Find where the given text appears and provide that cell's center as [X, Y] coordinate. 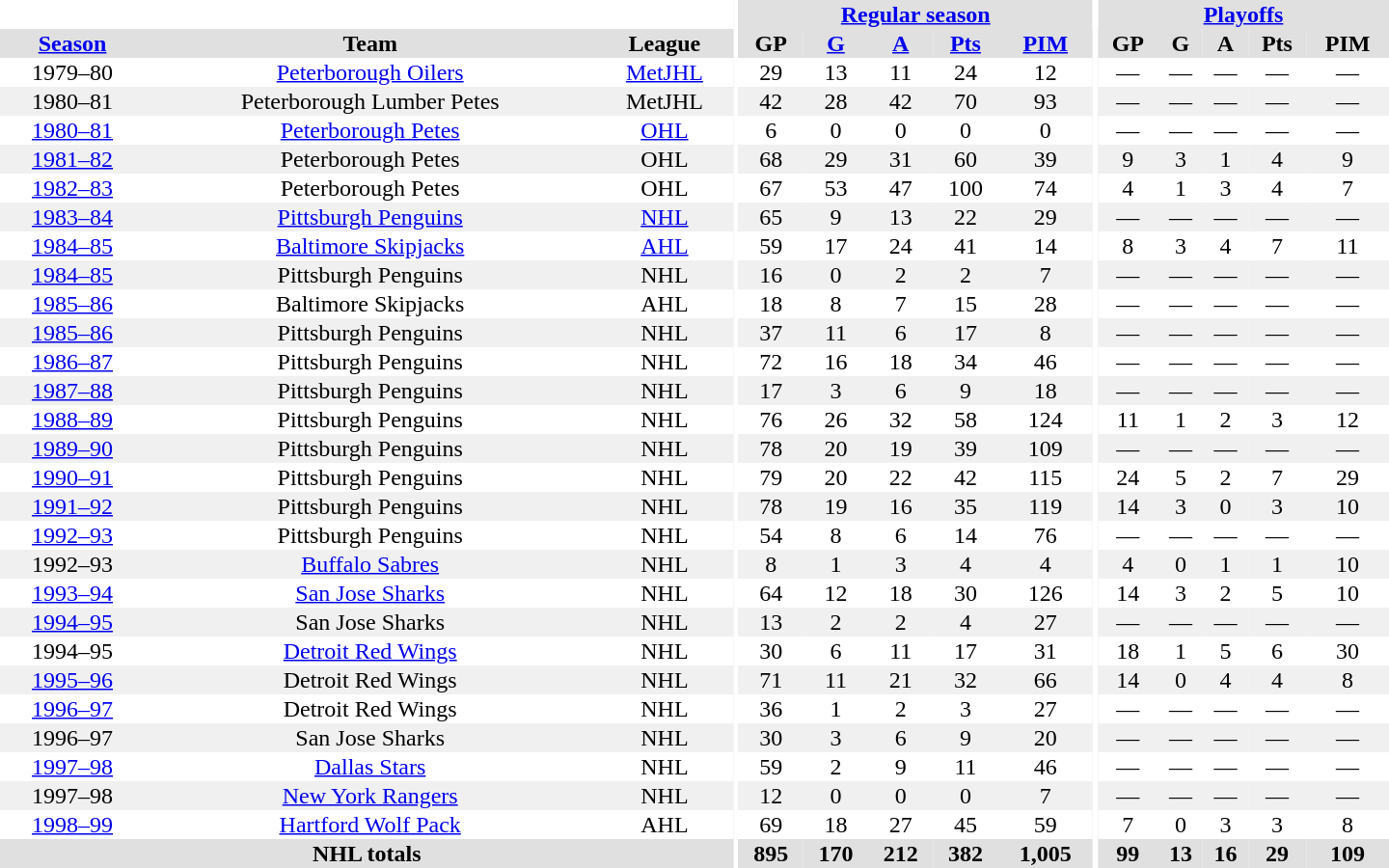
1987–88 [72, 391]
35 [965, 506]
1989–90 [72, 448]
21 [901, 680]
NHL totals [367, 854]
115 [1046, 477]
Playoffs [1243, 14]
93 [1046, 101]
79 [772, 477]
26 [835, 420]
100 [965, 188]
1,005 [1046, 854]
67 [772, 188]
58 [965, 420]
170 [835, 854]
71 [772, 680]
36 [772, 709]
Buffalo Sabres [370, 564]
69 [772, 825]
64 [772, 593]
66 [1046, 680]
1983–84 [72, 217]
37 [772, 333]
99 [1129, 854]
124 [1046, 420]
34 [965, 362]
65 [772, 217]
382 [965, 854]
Season [72, 43]
53 [835, 188]
1998–99 [72, 825]
119 [1046, 506]
1995–96 [72, 680]
Hartford Wolf Pack [370, 825]
212 [901, 854]
68 [772, 159]
70 [965, 101]
60 [965, 159]
15 [965, 304]
54 [772, 535]
72 [772, 362]
1979–80 [72, 72]
126 [1046, 593]
1991–92 [72, 506]
1981–82 [72, 159]
1988–89 [72, 420]
45 [965, 825]
Peterborough Lumber Petes [370, 101]
1990–91 [72, 477]
League [664, 43]
1982–83 [72, 188]
41 [965, 246]
1993–94 [72, 593]
Regular season [916, 14]
Peterborough Oilers [370, 72]
New York Rangers [370, 796]
1986–87 [72, 362]
74 [1046, 188]
47 [901, 188]
895 [772, 854]
Dallas Stars [370, 767]
Team [370, 43]
